Return (X, Y) of the center of cell containing provided text 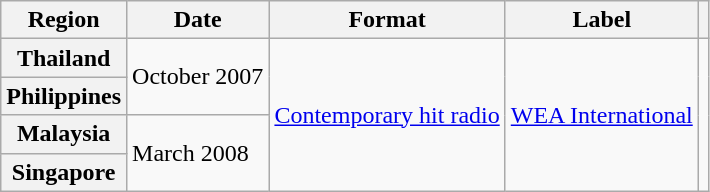
Philippines (64, 96)
WEA International (602, 115)
Label (602, 20)
Malaysia (64, 134)
March 2008 (198, 153)
Format (387, 20)
Singapore (64, 172)
Thailand (64, 58)
Date (198, 20)
Region (64, 20)
Contemporary hit radio (387, 115)
October 2007 (198, 77)
